Identify which cell holds the provided text, then report its [X, Y] central coordinate. 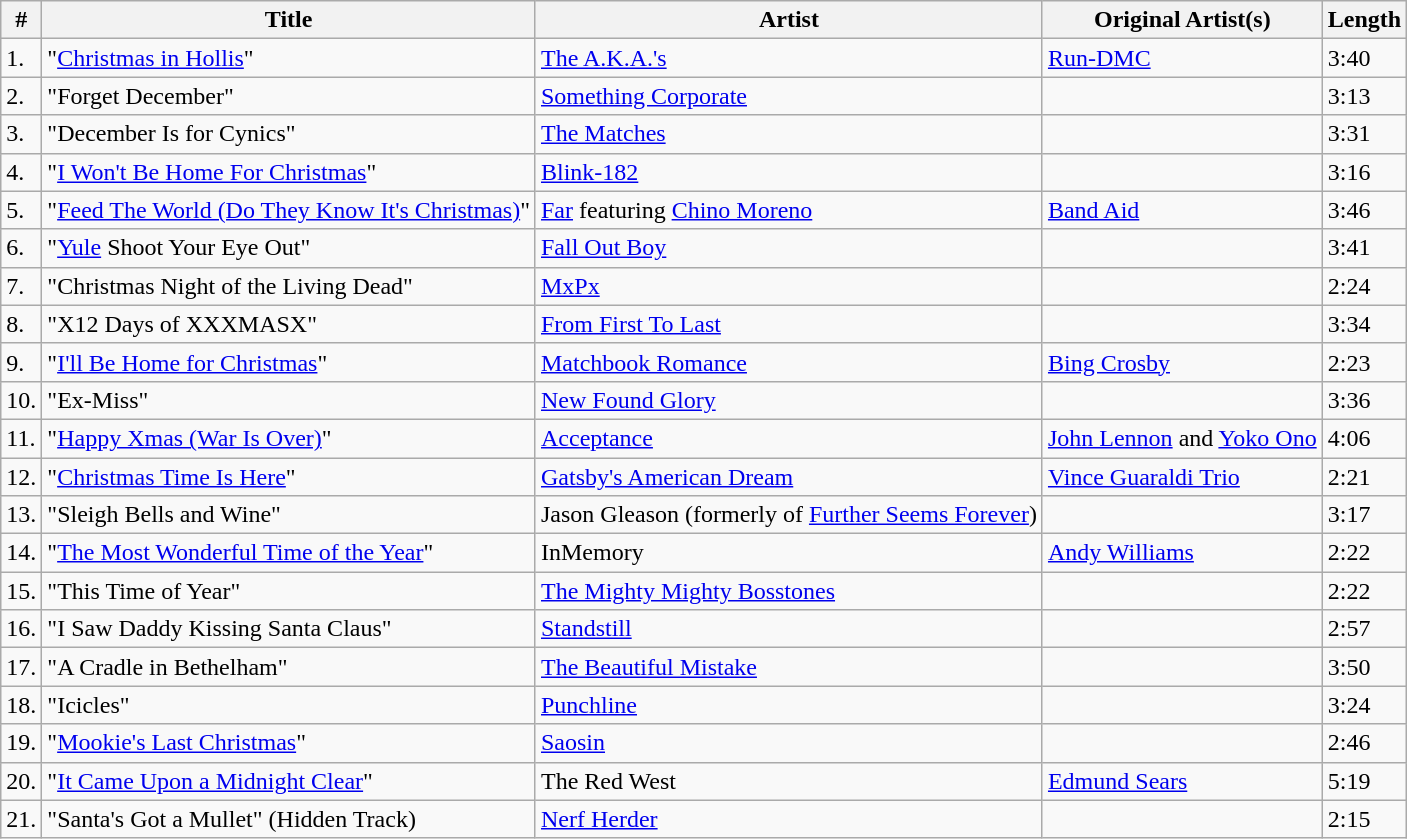
"Mookie's Last Christmas" [289, 743]
The A.K.A.'s [788, 58]
3:50 [1364, 667]
"A Cradle in Bethelham" [289, 667]
"X12 Days of XXXMASX" [289, 324]
"This Time of Year" [289, 591]
15. [22, 591]
"Forget December" [289, 96]
Gatsby's American Dream [788, 477]
Artist [788, 20]
2. [22, 96]
3:24 [1364, 705]
21. [22, 819]
MxPx [788, 286]
Punchline [788, 705]
"Christmas in Hollis" [289, 58]
20. [22, 781]
"Happy Xmas (War Is Over)" [289, 438]
16. [22, 629]
Something Corporate [788, 96]
4. [22, 172]
3:13 [1364, 96]
"Christmas Night of the Living Dead" [289, 286]
InMemory [788, 553]
"The Most Wonderful Time of the Year" [289, 553]
Vince Guaraldi Trio [1182, 477]
"Yule Shoot Your Eye Out" [289, 248]
Nerf Herder [788, 819]
Band Aid [1182, 210]
Andy Williams [1182, 553]
3:41 [1364, 248]
3:17 [1364, 515]
"Sleigh Bells and Wine" [289, 515]
5. [22, 210]
"I'll Be Home for Christmas" [289, 362]
5:19 [1364, 781]
The Red West [788, 781]
Run-DMC [1182, 58]
The Matches [788, 134]
7. [22, 286]
Blink-182 [788, 172]
"Icicles" [289, 705]
"It Came Upon a Midnight Clear" [289, 781]
9. [22, 362]
19. [22, 743]
Bing Crosby [1182, 362]
Acceptance [788, 438]
New Found Glory [788, 400]
Far featuring Chino Moreno [788, 210]
John Lennon and Yoko Ono [1182, 438]
"I Won't Be Home For Christmas" [289, 172]
"Feed The World (Do They Know It's Christmas)" [289, 210]
3:36 [1364, 400]
2:57 [1364, 629]
11. [22, 438]
14. [22, 553]
3:16 [1364, 172]
Jason Gleason (formerly of Further Seems Forever) [788, 515]
Length [1364, 20]
"Santa's Got a Mullet" (Hidden Track) [289, 819]
2:15 [1364, 819]
4:06 [1364, 438]
17. [22, 667]
1. [22, 58]
Edmund Sears [1182, 781]
"December Is for Cynics" [289, 134]
"I Saw Daddy Kissing Santa Claus" [289, 629]
Standstill [788, 629]
8. [22, 324]
18. [22, 705]
Fall Out Boy [788, 248]
2:46 [1364, 743]
3:40 [1364, 58]
Title [289, 20]
6. [22, 248]
2:21 [1364, 477]
2:23 [1364, 362]
"Christmas Time Is Here" [289, 477]
The Mighty Mighty Bosstones [788, 591]
3:46 [1364, 210]
Matchbook Romance [788, 362]
2:24 [1364, 286]
3:34 [1364, 324]
The Beautiful Mistake [788, 667]
"Ex-Miss" [289, 400]
10. [22, 400]
3:31 [1364, 134]
13. [22, 515]
Saosin [788, 743]
# [22, 20]
12. [22, 477]
From First To Last [788, 324]
3. [22, 134]
Original Artist(s) [1182, 20]
